Pinpoint the cell where the given text exists, returning its [X, Y] midpoint coordinate. 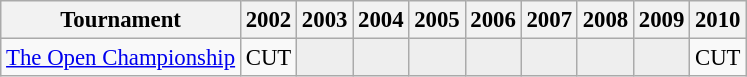
2007 [549, 20]
2006 [493, 20]
2008 [605, 20]
2010 [718, 20]
Tournament [121, 20]
The Open Championship [121, 58]
2005 [437, 20]
2002 [268, 20]
2004 [381, 20]
2009 [661, 20]
2003 [325, 20]
